Provide the [x, y] coordinate of the cell's center where the given text is located.  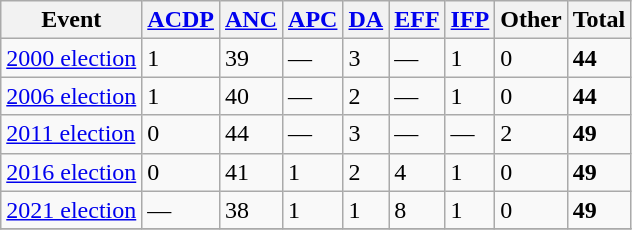
DA [366, 20]
Event [72, 20]
2000 election [72, 58]
IFP [470, 20]
Other [531, 20]
38 [250, 210]
4 [417, 172]
41 [250, 172]
2021 election [72, 210]
8 [417, 210]
ANC [250, 20]
39 [250, 58]
ACDP [181, 20]
EFF [417, 20]
APC [313, 20]
40 [250, 96]
2011 election [72, 134]
Total [599, 20]
2006 election [72, 96]
2016 election [72, 172]
